Pinpoint the cell where the given text exists, returning its (X, Y) midpoint coordinate. 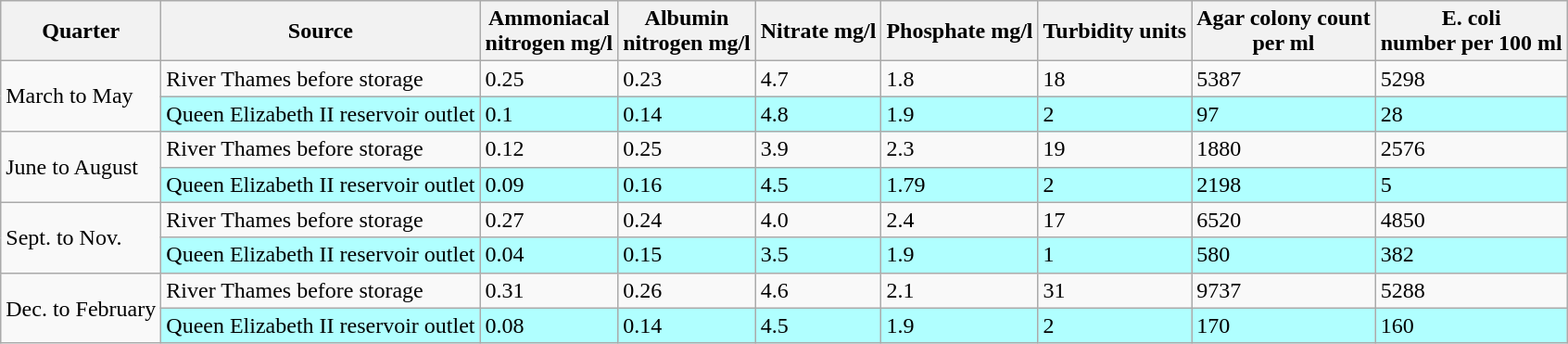
3.5 (818, 255)
0.16 (688, 185)
E. colinumber per 100 ml (1472, 32)
Agar colony countper ml (1284, 32)
Sept. to Nov. (82, 237)
0.09 (549, 185)
19 (1115, 149)
0.04 (549, 255)
1.79 (960, 185)
5387 (1284, 79)
5 (1472, 185)
2.4 (960, 220)
97 (1284, 114)
4.7 (818, 79)
2576 (1472, 149)
Albuminnitrogen mg/l (688, 32)
0.26 (688, 290)
1 (1115, 255)
0.08 (549, 325)
Nitrate mg/l (818, 32)
June to August (82, 167)
Source (321, 32)
6520 (1284, 220)
0.23 (688, 79)
2198 (1284, 185)
0.27 (549, 220)
5288 (1472, 290)
Ammoniacalnitrogen mg/l (549, 32)
4.6 (818, 290)
18 (1115, 79)
28 (1472, 114)
1.8 (960, 79)
Phosphate mg/l (960, 32)
0.12 (549, 149)
9737 (1284, 290)
0.31 (549, 290)
17 (1115, 220)
0.15 (688, 255)
3.9 (818, 149)
31 (1115, 290)
170 (1284, 325)
March to May (82, 96)
382 (1472, 255)
4850 (1472, 220)
580 (1284, 255)
4.0 (818, 220)
0.1 (549, 114)
Turbidity units (1115, 32)
0.24 (688, 220)
Quarter (82, 32)
5298 (1472, 79)
4.8 (818, 114)
2.3 (960, 149)
160 (1472, 325)
Dec. to February (82, 308)
1880 (1284, 149)
2.1 (960, 290)
